Scan for the cell matching the given text and deliver its (X, Y) coordinate at center. 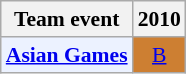
2010 (160, 19)
B (160, 55)
Asian Games (67, 55)
Team event (67, 19)
